Determine the (x, y) coordinate at the center of the cell enclosing the given text.  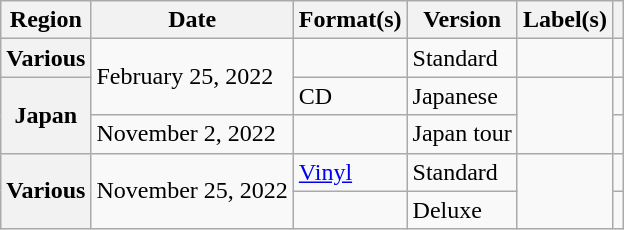
Vinyl (350, 172)
Japan tour (462, 134)
Format(s) (350, 20)
Region (46, 20)
Japanese (462, 96)
Japan (46, 115)
November 25, 2022 (192, 191)
Label(s) (564, 20)
CD (350, 96)
Version (462, 20)
Deluxe (462, 210)
February 25, 2022 (192, 77)
Date (192, 20)
November 2, 2022 (192, 134)
